From the cell containing the given text, extract its center point as [X, Y] coordinate. 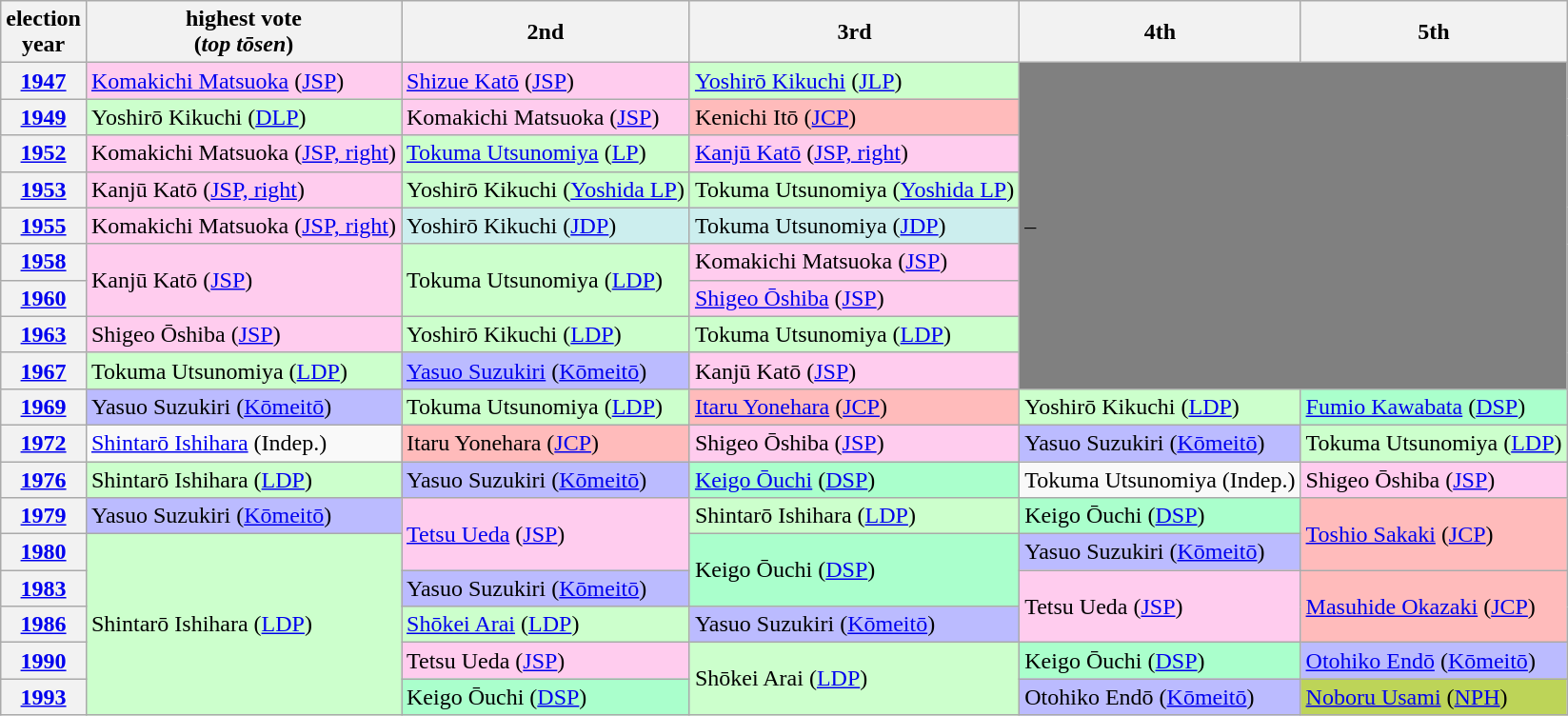
highest vote(top tōsen) [244, 32]
1947 [44, 81]
1958 [44, 262]
Yoshirō Kikuchi (Yoshida LP) [546, 189]
1952 [44, 153]
Noboru Usami (NPH) [1434, 697]
1969 [44, 407]
Fumio Kawabata (DSP) [1434, 407]
– [1293, 227]
1963 [44, 334]
Tokuma Utsunomiya (JDP) [854, 226]
5th [1434, 32]
1990 [44, 661]
3rd [854, 32]
1953 [44, 189]
1983 [44, 588]
Kenichi Itō (JCP) [854, 117]
1960 [44, 298]
Toshio Sakaki (JCP) [1434, 534]
Tokuma Utsunomiya (Indep.) [1160, 479]
electionyear [44, 32]
1976 [44, 479]
Shizue Katō (JSP) [546, 81]
Yoshirō Kikuchi (DLP) [244, 117]
Tokuma Utsunomiya (Yoshida LP) [854, 189]
4th [1160, 32]
1949 [44, 117]
Yoshirō Kikuchi (JLP) [854, 81]
1979 [44, 516]
1980 [44, 552]
Yoshirō Kikuchi (JDP) [546, 226]
Tokuma Utsunomiya (LP) [546, 153]
1955 [44, 226]
2nd [546, 32]
1993 [44, 697]
1986 [44, 625]
1972 [44, 443]
1967 [44, 370]
Shintarō Ishihara (Indep.) [244, 443]
Masuhide Okazaki (JCP) [1434, 607]
